Identify which cell holds the provided text, then report its [X, Y] central coordinate. 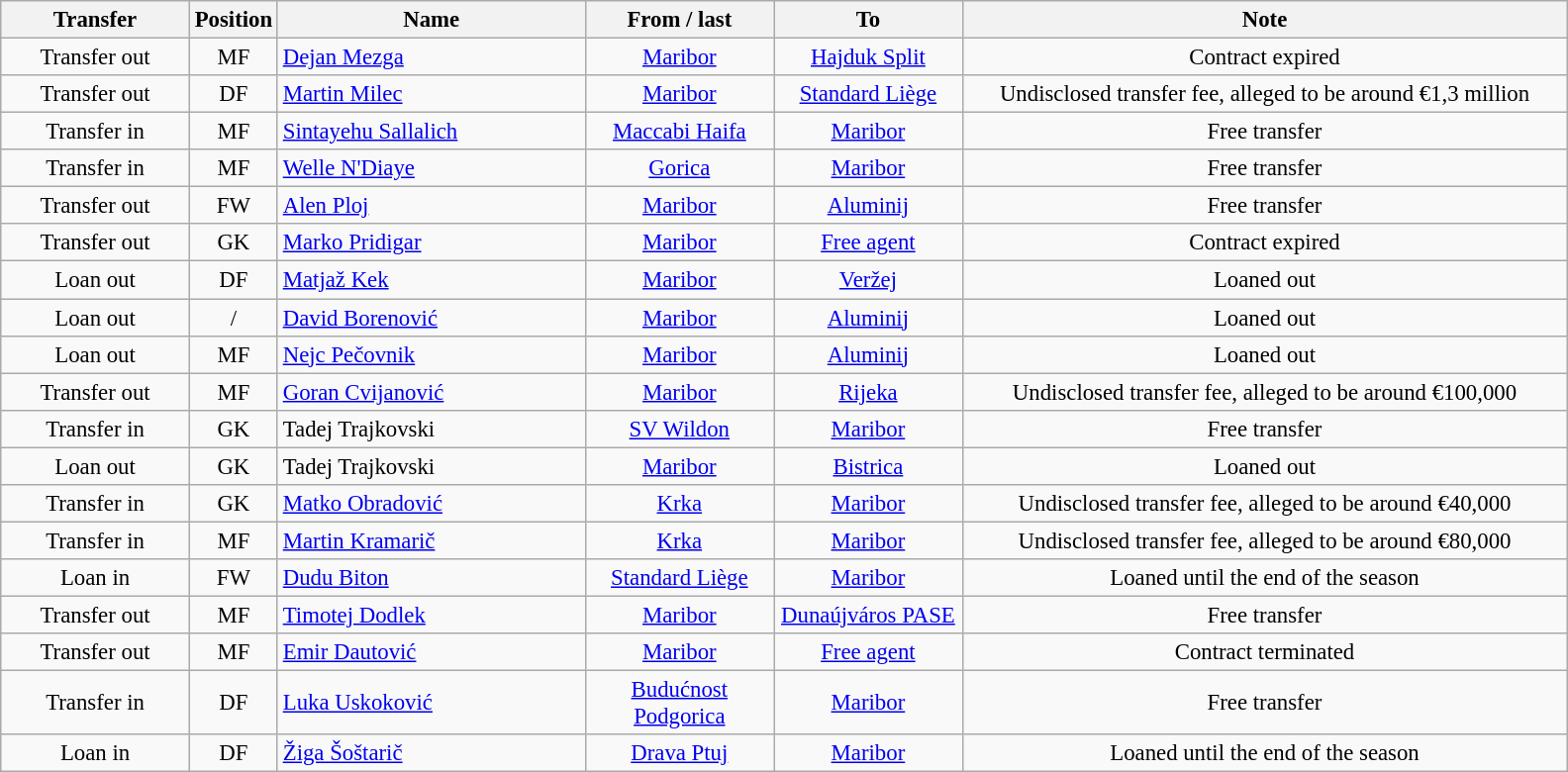
Position [234, 20]
To [869, 20]
Name [432, 20]
Veržej [869, 280]
Dejan Mezga [432, 57]
Undisclosed transfer fee, alleged to be around €40,000 [1265, 504]
Goran Cvijanović [432, 392]
Welle N'Diaye [432, 168]
Alen Ploj [432, 206]
From / last [679, 20]
Maccabi Haifa [679, 132]
SV Wildon [679, 429]
Žiga Šoštarič [432, 753]
David Borenović [432, 318]
Martin Milec [432, 94]
Marko Pridigar [432, 242]
Matjaž Kek [432, 280]
Undisclosed transfer fee, alleged to be around €100,000 [1265, 392]
Rijeka [869, 392]
Contract terminated [1265, 652]
Gorica [679, 168]
Undisclosed transfer fee, alleged to be around €1,3 million [1265, 94]
Emir Dautović [432, 652]
Luka Uskoković [432, 703]
Matko Obradović [432, 504]
Dudu Biton [432, 578]
Sintayehu Sallalich [432, 132]
Note [1265, 20]
Transfer [95, 20]
Nejc Pečovnik [432, 354]
Undisclosed transfer fee, alleged to be around €80,000 [1265, 540]
Budućnost Podgorica [679, 703]
Drava Ptuj [679, 753]
Timotej Dodlek [432, 615]
Dunaújváros PASE [869, 615]
Martin Kramarič [432, 540]
/ [234, 318]
Hajduk Split [869, 57]
Bistrica [869, 466]
